Scan for the cell matching the given text and deliver its (X, Y) coordinate at center. 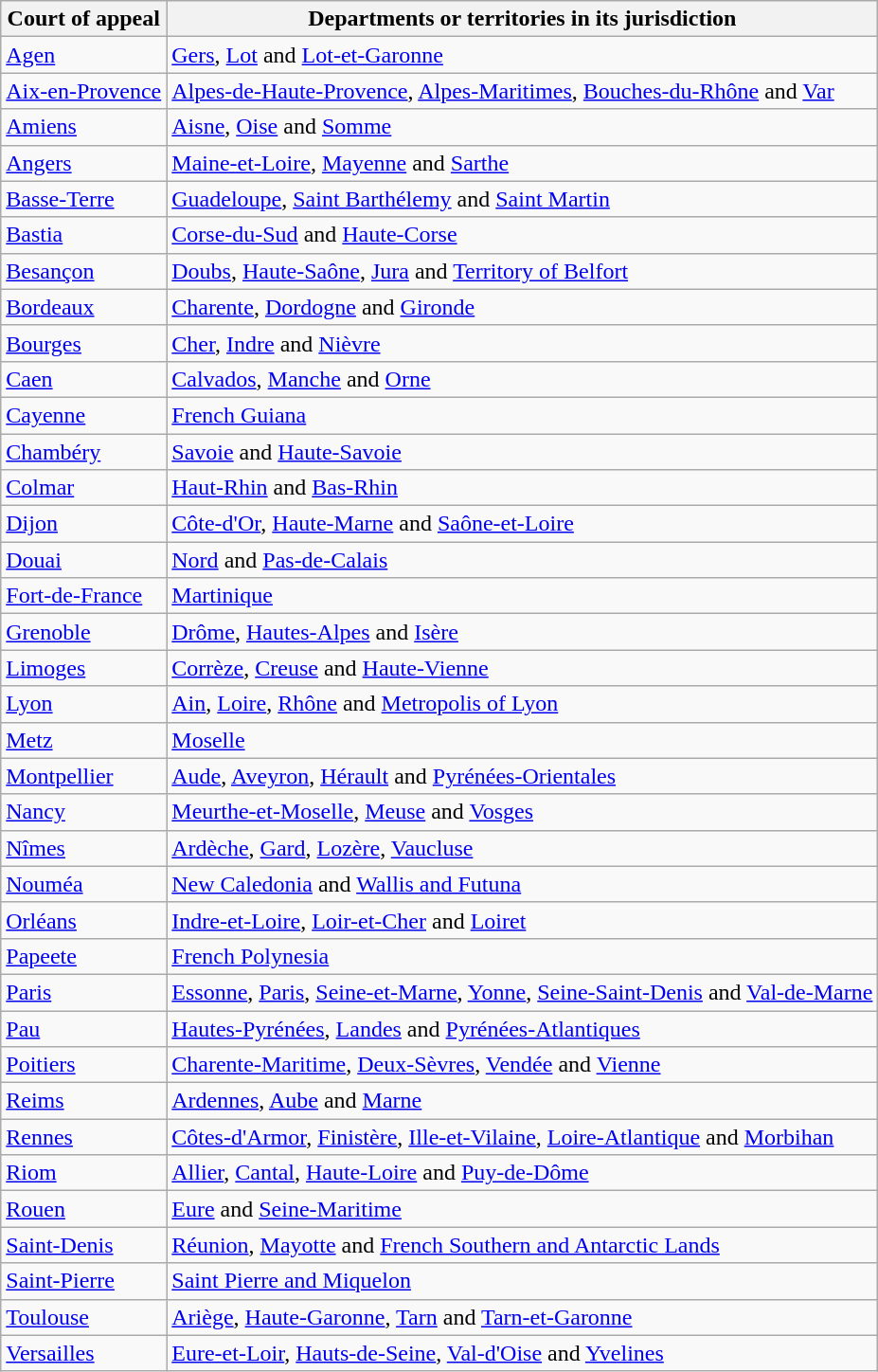
Poitiers (83, 1065)
Bourges (83, 343)
Grenoble (83, 632)
Angers (83, 163)
Meurthe-et-Moselle, Meuse and Vosges (523, 812)
Nord and Pas-de-Calais (523, 560)
Côtes-d'Armor, Finistère, Ille-et-Vilaine, Loire-Atlantique and Morbihan (523, 1137)
Aisne, Oise and Somme (523, 127)
Nouméa (83, 884)
Corse-du-Sud and Haute-Corse (523, 235)
Besançon (83, 271)
Pau (83, 1028)
Colmar (83, 488)
Chambéry (83, 452)
Basse-Terre (83, 199)
Gers, Lot and Lot-et-Garonne (523, 55)
Ain, Loire, Rhône and Metropolis of Lyon (523, 704)
Ardennes, Aube and Marne (523, 1101)
Guadeloupe, Saint Barthélemy and Saint Martin (523, 199)
Versailles (83, 1353)
Ardèche, Gard, Lozère, Vaucluse (523, 848)
Savoie and Haute-Savoie (523, 452)
Departments or territories in its jurisdiction (523, 19)
Nîmes (83, 848)
Lyon (83, 704)
Cher, Indre and Nièvre (523, 343)
Charente-Maritime, Deux-Sèvres, Vendée and Vienne (523, 1065)
Douai (83, 560)
Corrèze, Creuse and Haute-Vienne (523, 668)
Essonne, Paris, Seine-et-Marne, Yonne, Seine-Saint-Denis and Val-de-Marne (523, 992)
Fort-de-France (83, 596)
Côte-d'Or, Haute-Marne and Saône-et-Loire (523, 524)
Dijon (83, 524)
Rennes (83, 1137)
Haut-Rhin and Bas-Rhin (523, 488)
Martinique (523, 596)
Reims (83, 1101)
Hautes-Pyrénées, Landes and Pyrénées-Atlantiques (523, 1028)
French Guiana (523, 415)
Metz (83, 740)
Eure-et-Loir, Hauts-de-Seine, Val-d'Oise and Yvelines (523, 1353)
Moselle (523, 740)
Cayenne (83, 415)
Drôme, Hautes-Alpes and Isère (523, 632)
Saint-Denis (83, 1245)
Réunion, Mayotte and French Southern and Antarctic Lands (523, 1245)
French Polynesia (523, 956)
Limoges (83, 668)
Toulouse (83, 1317)
Calvados, Manche and Orne (523, 379)
Saint-Pierre (83, 1281)
Riom (83, 1173)
Bordeaux (83, 307)
New Caledonia and Wallis and Futuna (523, 884)
Charente, Dordogne and Gironde (523, 307)
Amiens (83, 127)
Caen (83, 379)
Eure and Seine-Maritime (523, 1209)
Ariège, Haute-Garonne, Tarn and Tarn-et-Garonne (523, 1317)
Allier, Cantal, Haute-Loire and Puy-de-Dôme (523, 1173)
Orléans (83, 920)
Bastia (83, 235)
Papeete (83, 956)
Aix-en-Provence (83, 91)
Alpes-de-Haute-Provence, Alpes-Maritimes, Bouches-du-Rhône and Var (523, 91)
Rouen (83, 1209)
Agen (83, 55)
Maine-et-Loire, Mayenne and Sarthe (523, 163)
Saint Pierre and Miquelon (523, 1281)
Indre-et-Loire, Loir-et-Cher and Loiret (523, 920)
Aude, Aveyron, Hérault and Pyrénées-Orientales (523, 776)
Nancy (83, 812)
Doubs, Haute-Saône, Jura and Territory of Belfort (523, 271)
Court of appeal (83, 19)
Montpellier (83, 776)
Paris (83, 992)
